From the cell containing the given text, extract its center point as (x, y) coordinate. 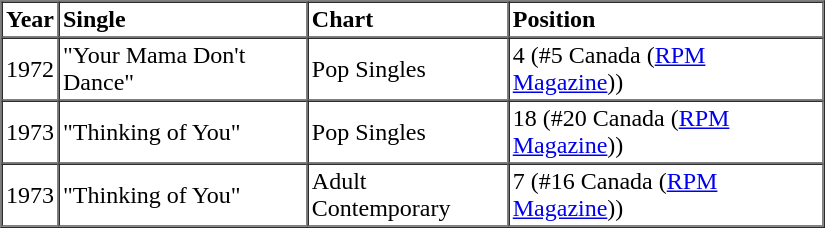
1972 (30, 70)
18 (#20 Canada (RPM Magazine)) (666, 132)
Chart (408, 20)
Single (182, 20)
Adult Contemporary (408, 196)
Year (30, 20)
Position (666, 20)
7 (#16 Canada (RPM Magazine)) (666, 196)
4 (#5 Canada (RPM Magazine)) (666, 70)
"Your Mama Don't Dance" (182, 70)
